Determine the (X, Y) coordinate at the center of the cell enclosing the given text.  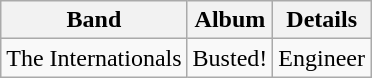
Details (322, 20)
Album (230, 20)
Busted! (230, 58)
The Internationals (94, 58)
Band (94, 20)
Engineer (322, 58)
